Scan for the cell matching the given text and deliver its [x, y] coordinate at center. 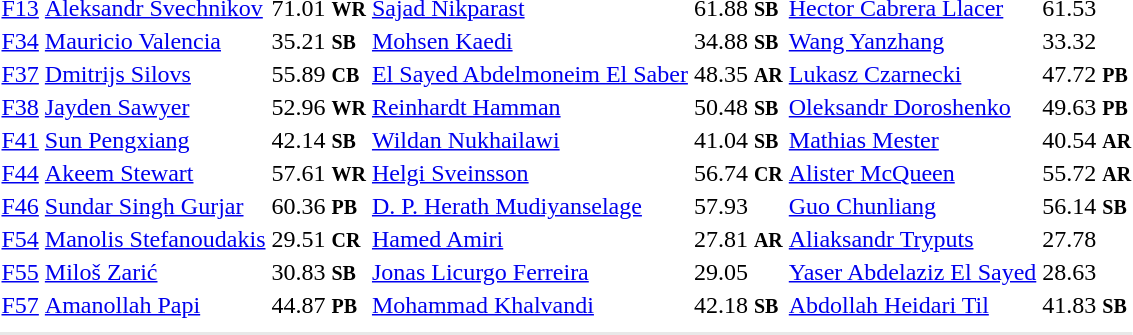
55.89 CB [318, 74]
Sundar Singh Gurjar [155, 206]
Yaser Abdelaziz El Sayed [912, 272]
F34 [20, 41]
49.63 PB [1087, 107]
Oleksandr Doroshenko [912, 107]
50.48 SB [738, 107]
Mathias Mester [912, 140]
44.87 PB [318, 305]
F46 [20, 206]
60.36 PB [318, 206]
Jonas Licurgo Ferreira [530, 272]
27.78 [1087, 239]
42.14 SB [318, 140]
29.05 [738, 272]
47.72 PB [1087, 74]
33.32 [1087, 41]
Jayden Sawyer [155, 107]
41.83 SB [1087, 305]
D. P. Herath Mudiyanselage [530, 206]
Mohsen Kaedi [530, 41]
56.14 SB [1087, 206]
Sun Pengxiang [155, 140]
28.63 [1087, 272]
F41 [20, 140]
48.35 AR [738, 74]
29.51 CR [318, 239]
57.61 WR [318, 173]
42.18 SB [738, 305]
Mohammad Khalvandi [530, 305]
Amanollah Papi [155, 305]
30.83 SB [318, 272]
Mauricio Valencia [155, 41]
Manolis Stefanoudakis [155, 239]
57.93 [738, 206]
40.54 AR [1087, 140]
F38 [20, 107]
27.81 AR [738, 239]
52.96 WR [318, 107]
El Sayed Abdelmoneim El Saber [530, 74]
41.04 SB [738, 140]
Miloš Zarić [155, 272]
Helgi Sveinsson [530, 173]
Abdollah Heidari Til [912, 305]
Guo Chunliang [912, 206]
56.74 CR [738, 173]
Alister McQueen [912, 173]
Akeem Stewart [155, 173]
Dmitrijs Silovs [155, 74]
Lukasz Czarnecki [912, 74]
F54 [20, 239]
F37 [20, 74]
55.72 AR [1087, 173]
35.21 SB [318, 41]
Wildan Nukhailawi [530, 140]
Reinhardt Hamman [530, 107]
F55 [20, 272]
Wang Yanzhang [912, 41]
F44 [20, 173]
Hamed Amiri [530, 239]
34.88 SB [738, 41]
Aliaksandr Tryputs [912, 239]
F57 [20, 305]
